Search for the cell housing the specified text and yield its [x, y] center coordinate. 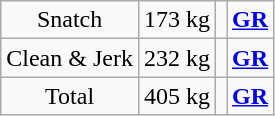
Clean & Jerk [70, 58]
Snatch [70, 20]
232 kg [176, 58]
Total [70, 96]
173 kg [176, 20]
405 kg [176, 96]
